Output the (x, y) coordinate of the center of the cell containing the given text.  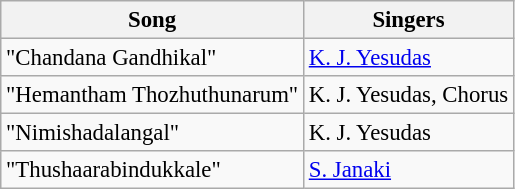
"Chandana Gandhikal" (152, 58)
"Thushaarabindukkale" (152, 170)
Song (152, 20)
K. J. Yesudas, Chorus (408, 95)
S. Janaki (408, 170)
"Hemantham Thozhuthunarum" (152, 95)
"Nimishadalangal" (152, 133)
Singers (408, 20)
